For the text-containing cell, return its midpoint in (x, y) coordinate format. 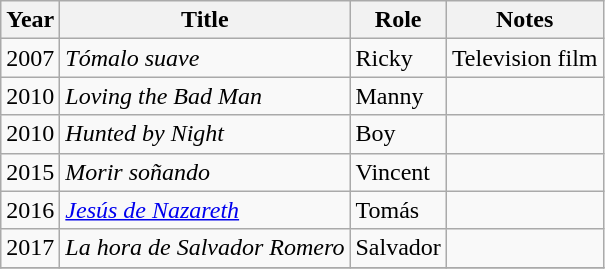
Manny (398, 96)
Boy (398, 134)
Notes (524, 20)
Tómalo suave (205, 58)
Morir soñando (205, 172)
2007 (30, 58)
Jesús de Nazareth (205, 210)
Tomás (398, 210)
Salvador (398, 248)
Television film (524, 58)
Year (30, 20)
2017 (30, 248)
Title (205, 20)
Vincent (398, 172)
Loving the Bad Man (205, 96)
Hunted by Night (205, 134)
Role (398, 20)
2015 (30, 172)
2016 (30, 210)
La hora de Salvador Romero (205, 248)
Ricky (398, 58)
